From the cell containing the given text, extract its center point as [x, y] coordinate. 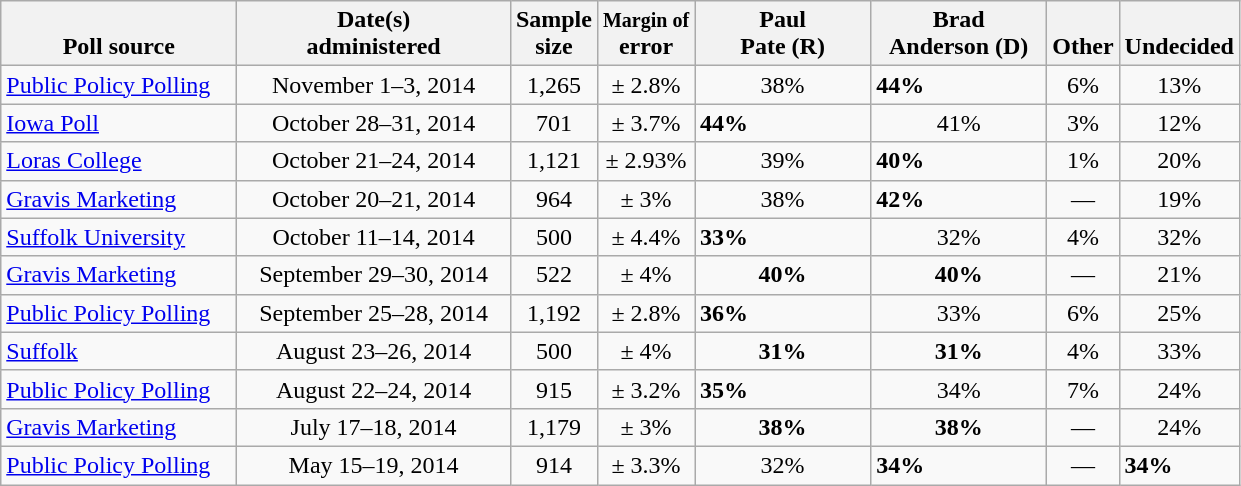
20% [1179, 161]
± 4.4% [646, 237]
36% [783, 313]
7% [1083, 389]
19% [1179, 199]
35% [783, 389]
914 [554, 465]
± 3.3% [646, 465]
522 [554, 275]
Samplesize [554, 34]
1% [1083, 161]
701 [554, 123]
August 22–24, 2014 [374, 389]
21% [1179, 275]
Poll source [119, 34]
October 28–31, 2014 [374, 123]
42% [959, 199]
Other [1083, 34]
1,265 [554, 85]
± 3.7% [646, 123]
July 17–18, 2014 [374, 427]
13% [1179, 85]
± 3.2% [646, 389]
41% [959, 123]
October 20–21, 2014 [374, 199]
1,179 [554, 427]
Undecided [1179, 34]
1,192 [554, 313]
915 [554, 389]
October 21–24, 2014 [374, 161]
September 29–30, 2014 [374, 275]
October 11–14, 2014 [374, 237]
Iowa Poll [119, 123]
BradAnderson (D) [959, 34]
PaulPate (R) [783, 34]
Suffolk University [119, 237]
25% [1179, 313]
12% [1179, 123]
Date(s)administered [374, 34]
Margin oferror [646, 34]
964 [554, 199]
± 2.93% [646, 161]
September 25–28, 2014 [374, 313]
August 23–26, 2014 [374, 351]
Suffolk [119, 351]
1,121 [554, 161]
3% [1083, 123]
39% [783, 161]
Loras College [119, 161]
November 1–3, 2014 [374, 85]
May 15–19, 2014 [374, 465]
